Identify which cell holds the provided text, then report its (x, y) central coordinate. 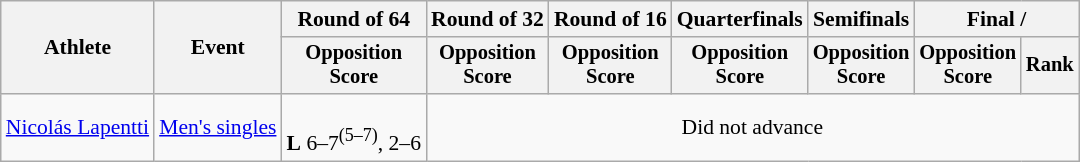
Round of 32 (488, 19)
Round of 64 (354, 19)
Athlete (78, 48)
Men's singles (218, 128)
L 6–7(5–7), 2–6 (354, 128)
Did not advance (752, 128)
Rank (1050, 66)
Round of 16 (610, 19)
Event (218, 48)
Nicolás Lapentti (78, 128)
Final / (996, 19)
Quarterfinals (740, 19)
Semifinals (862, 19)
